From the cell containing the given text, extract its center point as (x, y) coordinate. 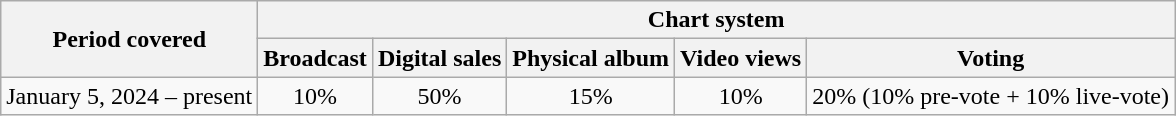
Voting (991, 58)
Physical album (591, 58)
Period covered (130, 39)
20% (10% pre-vote + 10% live-vote) (991, 96)
Broadcast (316, 58)
Video views (741, 58)
15% (591, 96)
Digital sales (439, 58)
Chart system (716, 20)
January 5, 2024 – present (130, 96)
50% (439, 96)
